Search for the cell housing the specified text and yield its [X, Y] center coordinate. 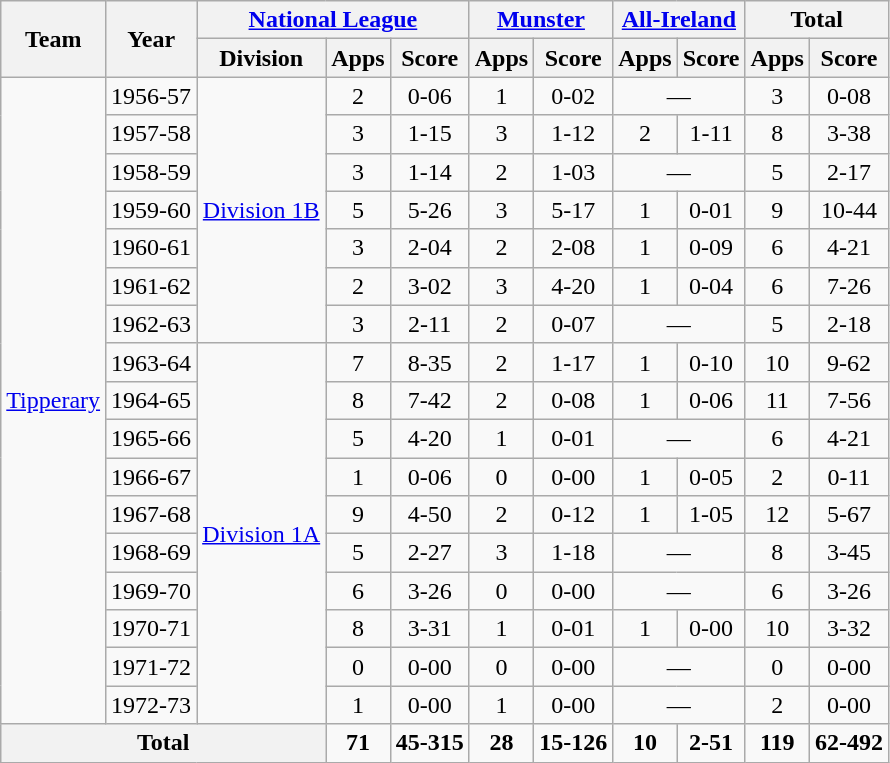
1967-68 [152, 515]
0-05 [711, 477]
7-56 [848, 400]
1965-66 [152, 438]
1966-67 [152, 477]
Division 1A [262, 534]
2-27 [430, 553]
Tipperary [54, 400]
1-18 [574, 553]
1-14 [430, 172]
11 [777, 400]
1961-62 [152, 286]
0-10 [711, 362]
3-02 [430, 286]
0-02 [574, 96]
28 [501, 743]
1957-58 [152, 134]
1-17 [574, 362]
71 [358, 743]
5-67 [848, 515]
1-15 [430, 134]
All-Ireland [679, 20]
1969-70 [152, 591]
1-03 [574, 172]
45-315 [430, 743]
3-31 [430, 629]
2-18 [848, 324]
2-08 [574, 248]
National League [334, 20]
Team [54, 39]
9-62 [848, 362]
1956-57 [152, 96]
7-42 [430, 400]
0-09 [711, 248]
2-11 [430, 324]
0-04 [711, 286]
4-50 [430, 515]
Munster [540, 20]
0-12 [574, 515]
1964-65 [152, 400]
1972-73 [152, 705]
62-492 [848, 743]
Division 1B [262, 210]
5-26 [430, 210]
1958-59 [152, 172]
2-51 [711, 743]
5-17 [574, 210]
119 [777, 743]
7 [358, 362]
0-07 [574, 324]
1962-63 [152, 324]
0-11 [848, 477]
Division [262, 58]
3-45 [848, 553]
Year [152, 39]
1-12 [574, 134]
3-38 [848, 134]
1959-60 [152, 210]
10-44 [848, 210]
1970-71 [152, 629]
1-05 [711, 515]
1971-72 [152, 667]
1968-69 [152, 553]
15-126 [574, 743]
2-04 [430, 248]
12 [777, 515]
1963-64 [152, 362]
2-17 [848, 172]
3-32 [848, 629]
8-35 [430, 362]
7-26 [848, 286]
1960-61 [152, 248]
1-11 [711, 134]
